Provide the [X, Y] coordinate of the cell's center where the given text is located.  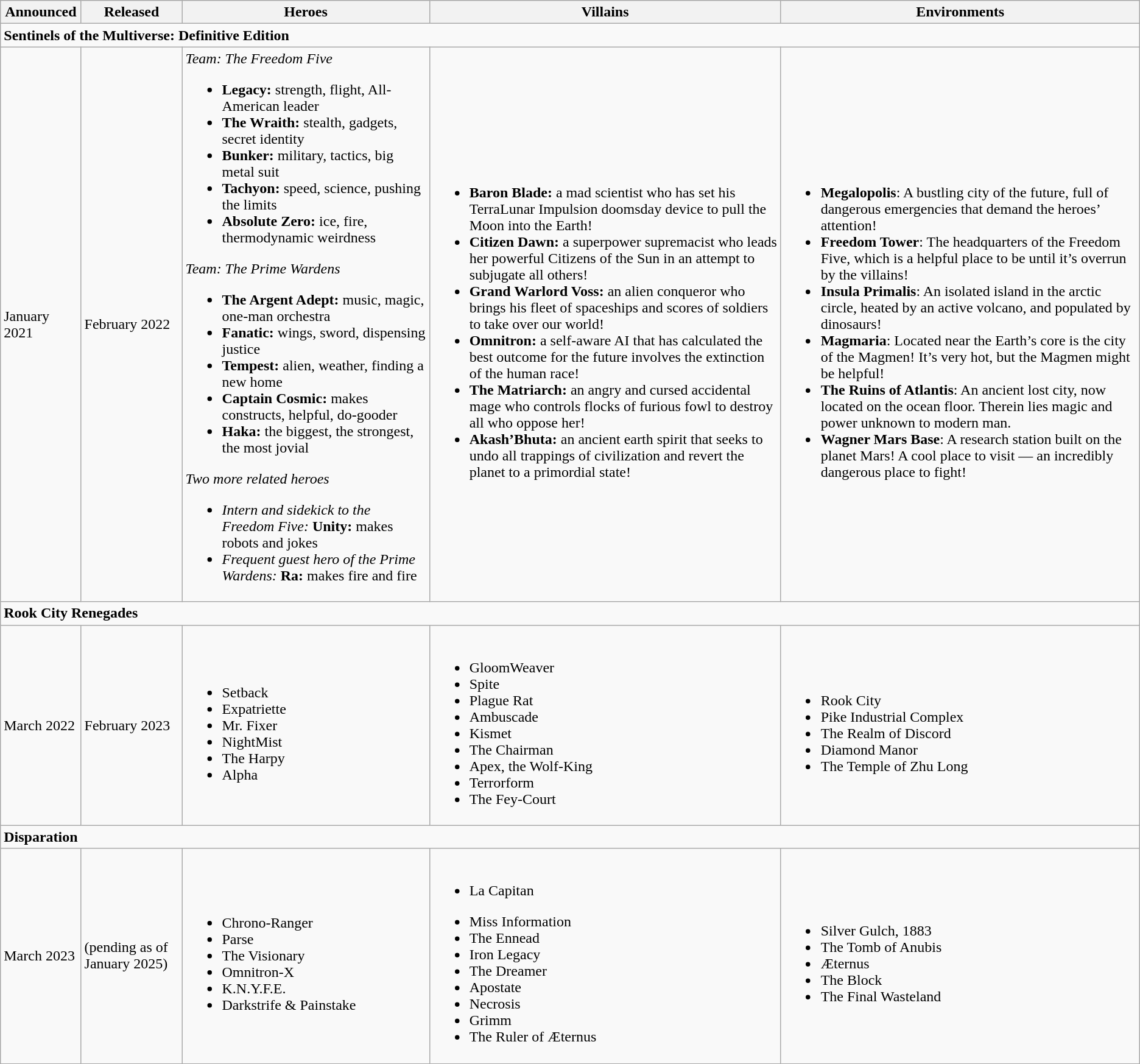
SetbackExpatrietteMr. FixerNightMistThe HarpyAlpha [306, 725]
Chrono-RangerParseThe VisionaryOmnitron-XK.N.Y.F.E.Darkstrife & Painstake [306, 956]
(pending as of January 2025) [132, 956]
March 2022 [41, 725]
February 2022 [132, 324]
Rook CityPike Industrial ComplexThe Realm of DiscordDiamond ManorThe Temple of Zhu Long [960, 725]
Villains [605, 12]
February 2023 [132, 725]
GloomWeaverSpitePlague RatAmbuscadeKismetThe ChairmanApex, the Wolf-KingTerrorformThe Fey-Court [605, 725]
Rook City Renegades [570, 613]
Heroes [306, 12]
Announced [41, 12]
January 2021 [41, 324]
Environments [960, 12]
Silver Gulch, 1883The Tomb of AnubisÆternusThe BlockThe Final Wasteland [960, 956]
March 2023 [41, 956]
Sentinels of the Multiverse: Definitive Edition [570, 35]
Released [132, 12]
Disparation [570, 837]
La CapitanMiss InformationThe EnneadIron LegacyThe DreamerApostateNecrosisGrimmThe Ruler of Æternus [605, 956]
